Capture the cell that displays the provided text and extract its (X, Y) central coordinate. 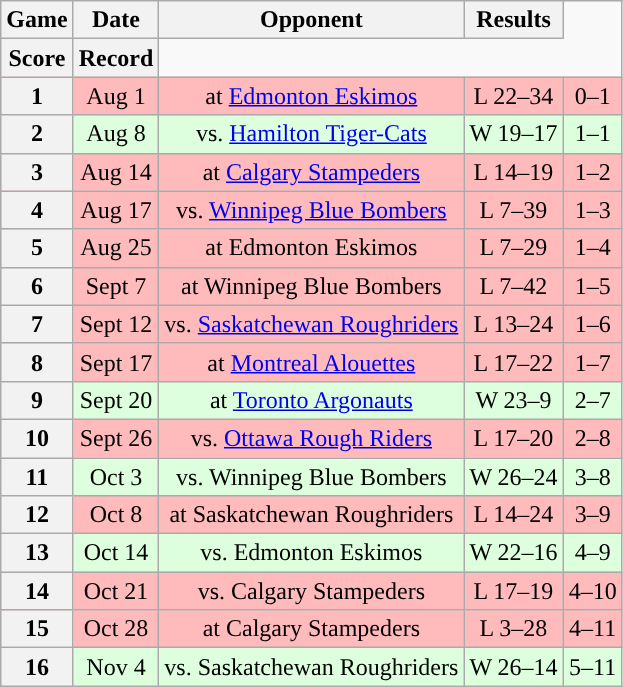
Oct 28 (116, 629)
W 19–17 (514, 134)
1–2 (592, 172)
Oct 21 (116, 591)
Aug 25 (116, 248)
6 (37, 286)
L 17–20 (514, 438)
W 23–9 (514, 400)
L 7–29 (514, 248)
Sept 17 (116, 362)
L 17–19 (514, 591)
W 26–14 (514, 667)
Results (514, 20)
4–11 (592, 629)
1–5 (592, 286)
2–7 (592, 400)
L 13–24 (514, 324)
vs. Calgary Stampeders (312, 591)
L 22–34 (514, 96)
Score (37, 58)
Aug 17 (116, 210)
0–1 (592, 96)
7 (37, 324)
2 (37, 134)
W 22–16 (514, 553)
3–8 (592, 477)
Oct 14 (116, 553)
2–8 (592, 438)
Record (116, 58)
4–10 (592, 591)
Game (37, 20)
Sept 26 (116, 438)
at Toronto Argonauts (312, 400)
1–6 (592, 324)
Nov 4 (116, 667)
L 17–22 (514, 362)
Oct 8 (116, 515)
5–11 (592, 667)
15 (37, 629)
at Montreal Alouettes (312, 362)
vs. Hamilton Tiger-Cats (312, 134)
13 (37, 553)
vs. Ottawa Rough Riders (312, 438)
16 (37, 667)
1–3 (592, 210)
at Saskatchewan Roughriders (312, 515)
Sept 7 (116, 286)
1–4 (592, 248)
9 (37, 400)
L 14–24 (514, 515)
L 7–42 (514, 286)
Sept 20 (116, 400)
Oct 3 (116, 477)
Sept 12 (116, 324)
Aug 14 (116, 172)
1–7 (592, 362)
Opponent (312, 20)
at Winnipeg Blue Bombers (312, 286)
3–9 (592, 515)
4 (37, 210)
14 (37, 591)
1 (37, 96)
vs. Edmonton Eskimos (312, 553)
3 (37, 172)
L 3–28 (514, 629)
5 (37, 248)
1–1 (592, 134)
4–9 (592, 553)
L 14–19 (514, 172)
8 (37, 362)
Aug 8 (116, 134)
L 7–39 (514, 210)
10 (37, 438)
Aug 1 (116, 96)
W 26–24 (514, 477)
11 (37, 477)
12 (37, 515)
Date (116, 20)
